Output the [x, y] coordinate of the center of the cell containing the given text.  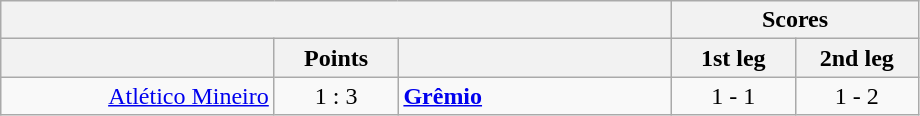
Atlético Mineiro [138, 96]
1st leg [733, 58]
Scores [794, 20]
Points [336, 58]
Grêmio [535, 96]
1 : 3 [336, 96]
1 - 2 [857, 96]
2nd leg [857, 58]
1 - 1 [733, 96]
